Pinpoint the cell where the given text exists, returning its [x, y] midpoint coordinate. 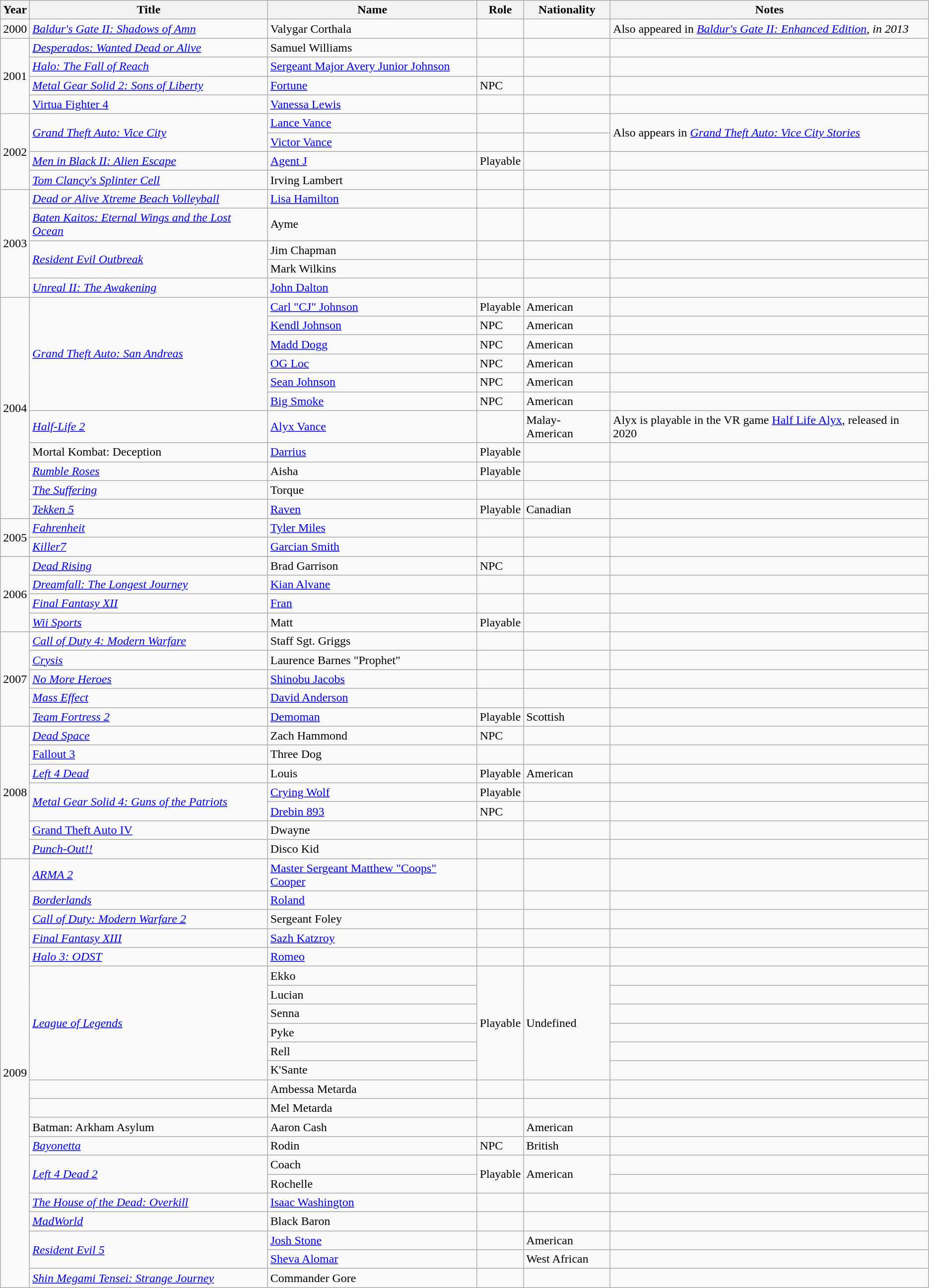
Aaron Cash [372, 1127]
Left 4 Dead 2 [149, 1174]
Shin Megami Tensei: Strange Journey [149, 1278]
2002 [15, 151]
Fortune [372, 85]
Romeo [372, 957]
Grand Theft Auto IV [149, 830]
Lance Vance [372, 123]
Metal Gear Solid 2: Sons of Liberty [149, 85]
Torque [372, 490]
No More Heroes [149, 679]
Madd Dogg [372, 344]
John Dalton [372, 288]
2006 [15, 594]
Crysis [149, 660]
Mel Metarda [372, 1108]
Also appears in Grand Theft Auto: Vice City Stories [769, 133]
Tekken 5 [149, 509]
Nationality [567, 10]
Alyx Vance [372, 427]
Ambessa Metarda [372, 1089]
Kian Alvane [372, 585]
Louis [372, 773]
Rumble Roses [149, 471]
Rodin [372, 1146]
Samuel Williams [372, 48]
The House of the Dead: Overkill [149, 1203]
Jim Chapman [372, 250]
Victor Vance [372, 142]
Malay-American [567, 427]
Final Fantasy XIII [149, 938]
Irving Lambert [372, 180]
Vanessa Lewis [372, 104]
Black Baron [372, 1221]
2007 [15, 679]
Fallout 3 [149, 754]
Sean Johnson [372, 382]
Final Fantasy XII [149, 604]
Pyke [372, 1032]
Lucian [372, 995]
Wii Sports [149, 622]
K'Sante [372, 1070]
Agent J [372, 161]
Kendl Johnson [372, 326]
Notes [769, 10]
Laurence Barnes "Prophet" [372, 660]
Fahrenheit [149, 528]
Darrius [372, 452]
Alyx is playable in the VR game Half Life Alyx, released in 2020 [769, 427]
Tom Clancy's Splinter Cell [149, 180]
Dead Rising [149, 565]
MadWorld [149, 1221]
Disco Kid [372, 849]
Fran [372, 604]
Staff Sgt. Griggs [372, 641]
Drebin 893 [372, 811]
Metal Gear Solid 4: Guns of the Patriots [149, 802]
Also appeared in Baldur's Gate II: Enhanced Edition, in 2013 [769, 29]
Name [372, 10]
Call of Duty 4: Modern Warfare [149, 641]
Ayme [372, 224]
Baten Kaitos: Eternal Wings and the Lost Ocean [149, 224]
Commander Gore [372, 1278]
2003 [15, 243]
Mark Wilkins [372, 269]
Mortal Kombat: Deception [149, 452]
Isaac Washington [372, 1203]
2005 [15, 537]
Canadian [567, 509]
Dead Space [149, 736]
Three Dog [372, 754]
Sergeant Foley [372, 919]
Scottish [567, 717]
Borderlands [149, 900]
Garcian Smith [372, 546]
Title [149, 10]
2008 [15, 792]
Josh Stone [372, 1240]
2009 [15, 1073]
Sergeant Major Avery Junior Johnson [372, 67]
Desperados: Wanted Dead or Alive [149, 48]
League of Legends [149, 1023]
Coach [372, 1164]
2001 [15, 76]
Raven [372, 509]
Dwayne [372, 830]
Baldur's Gate II: Shadows of Amn [149, 29]
Sazh Katzroy [372, 938]
Killer7 [149, 546]
2004 [15, 408]
Half-Life 2 [149, 427]
Aisha [372, 471]
OG Loc [372, 363]
Call of Duty: Modern Warfare 2 [149, 919]
Men in Black II: Alien Escape [149, 161]
David Anderson [372, 698]
Unreal II: The Awakening [149, 288]
Grand Theft Auto: San Andreas [149, 354]
British [567, 1146]
Batman: Arkham Asylum [149, 1127]
Team Fortress 2 [149, 717]
Year [15, 10]
Role [500, 10]
Roland [372, 900]
Valygar Corthala [372, 29]
Demoman [372, 717]
Resident Evil Outbreak [149, 259]
2000 [15, 29]
Matt [372, 622]
Rochelle [372, 1184]
Big Smoke [372, 401]
Sheva Alomar [372, 1259]
Resident Evil 5 [149, 1250]
Halo: The Fall of Reach [149, 67]
Brad Garrison [372, 565]
Carl "CJ" Johnson [372, 307]
Tyler Miles [372, 528]
Lisa Hamilton [372, 199]
Mass Effect [149, 698]
Halo 3: ODST [149, 957]
Punch-Out!! [149, 849]
West African [567, 1259]
Virtua Fighter 4 [149, 104]
ARMA 2 [149, 875]
The Suffering [149, 490]
Shinobu Jacobs [372, 679]
Dreamfall: The Longest Journey [149, 585]
Dead or Alive Xtreme Beach Volleyball [149, 199]
Undefined [567, 1023]
Grand Theft Auto: Vice City [149, 133]
Zach Hammond [372, 736]
Rell [372, 1051]
Ekko [372, 976]
Crying Wolf [372, 792]
Bayonetta [149, 1146]
Senna [372, 1014]
Left 4 Dead [149, 773]
Master Sergeant Matthew "Coops" Cooper [372, 875]
